From the cell containing the given text, extract its center point as (x, y) coordinate. 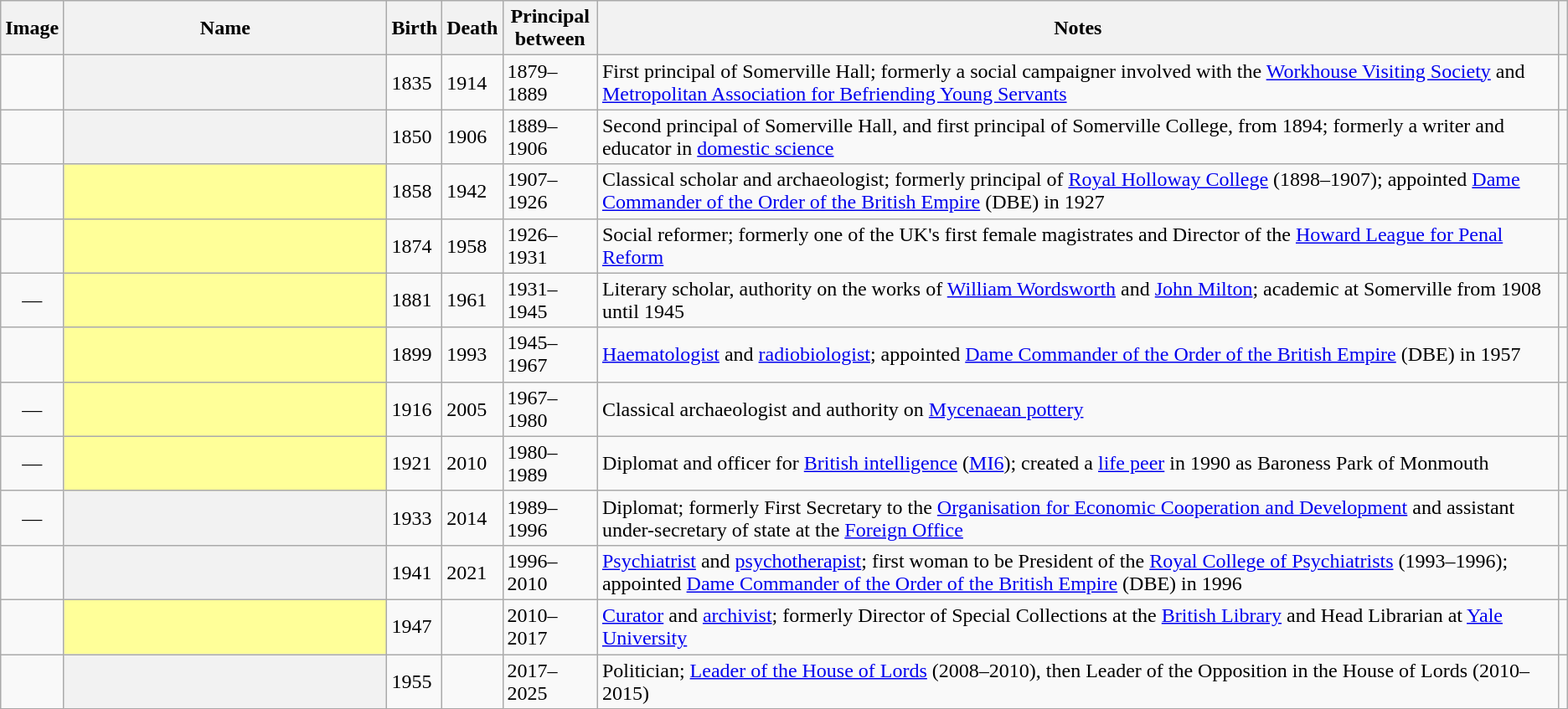
Politician; Leader of the House of Lords (2008–2010), then Leader of the Opposition in the House of Lords (2010–2015) (1077, 681)
1907–1926 (549, 191)
1941 (415, 573)
Principalbetween (549, 28)
Name (225, 28)
1850 (415, 137)
1921 (415, 464)
1906 (472, 137)
2014 (472, 517)
Second principal of Somerville Hall, and first principal of Somerville College, from 1894; formerly a writer and educator in domestic science (1077, 137)
2005 (472, 408)
1899 (415, 355)
1947 (415, 626)
1955 (415, 681)
Classical archaeologist and authority on Mycenaean pottery (1077, 408)
1967–1980 (549, 408)
1874 (415, 246)
1926–1931 (549, 246)
1989–1996 (549, 517)
1889–1906 (549, 137)
1980–1989 (549, 464)
1931–1945 (549, 300)
1933 (415, 517)
Social reformer; formerly one of the UK's first female magistrates and Director of the Howard League for Penal Reform (1077, 246)
1879–1889 (549, 82)
1881 (415, 300)
Curator and archivist; formerly Director of Special Collections at the British Library and Head Librarian at Yale University (1077, 626)
1916 (415, 408)
2010–2017 (549, 626)
1858 (415, 191)
1835 (415, 82)
1958 (472, 246)
1961 (472, 300)
1993 (472, 355)
2021 (472, 573)
2010 (472, 464)
Haematologist and radiobiologist; appointed Dame Commander of the Order of the British Empire (DBE) in 1957 (1077, 355)
Death (472, 28)
1942 (472, 191)
1996–2010 (549, 573)
Notes (1077, 28)
1914 (472, 82)
Birth (415, 28)
Diplomat and officer for British intelligence (MI6); created a life peer in 1990 as Baroness Park of Monmouth (1077, 464)
Literary scholar, authority on the works of William Wordsworth and John Milton; academic at Somerville from 1908 until 1945 (1077, 300)
2017–2025 (549, 681)
Image (32, 28)
1945–1967 (549, 355)
